Find where the given text appears and provide that cell's center as (x, y) coordinate. 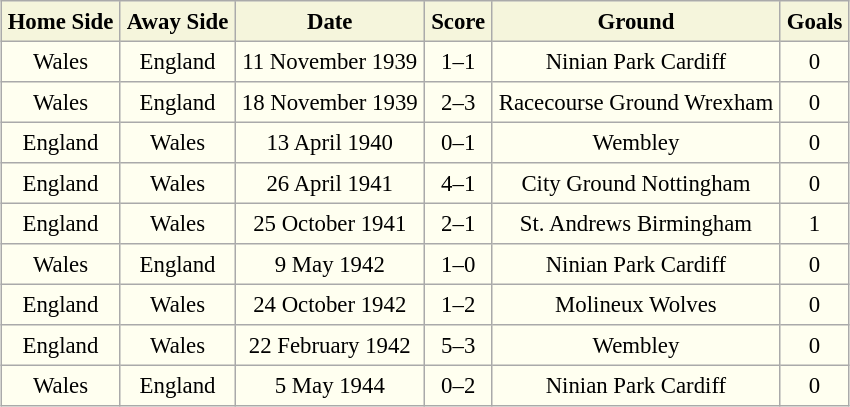
18 November 1939 (330, 102)
City Ground Nottingham (636, 183)
22 February 1942 (330, 345)
Home Side (60, 21)
Date (330, 21)
4–1 (458, 183)
11 November 1939 (330, 61)
1 (814, 223)
Score (458, 21)
Racecourse Ground Wrexham (636, 102)
1–1 (458, 61)
Away Side (178, 21)
Ground (636, 21)
5–3 (458, 345)
St. Andrews Birmingham (636, 223)
9 May 1942 (330, 264)
25 October 1941 (330, 223)
0–2 (458, 385)
5 May 1944 (330, 385)
Molineux Wolves (636, 304)
24 October 1942 (330, 304)
Goals (814, 21)
26 April 1941 (330, 183)
0–1 (458, 142)
13 April 1940 (330, 142)
1–2 (458, 304)
1–0 (458, 264)
2–1 (458, 223)
2–3 (458, 102)
